Provide the [X, Y] coordinate of the cell's center where the given text is located.  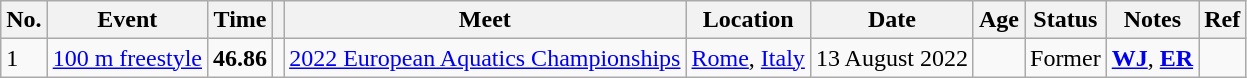
46.86 [240, 58]
Ref [1222, 20]
Notes [1152, 20]
Status [1065, 20]
Age [998, 20]
Former [1065, 58]
Meet [485, 20]
Rome, Italy [748, 58]
Time [240, 20]
13 August 2022 [892, 58]
Location [748, 20]
Event [127, 20]
WJ, ER [1152, 58]
Date [892, 20]
2022 European Aquatics Championships [485, 58]
1 [24, 58]
No. [24, 20]
100 m freestyle [127, 58]
